Provide the [x, y] coordinate of the cell's center where the given text is located.  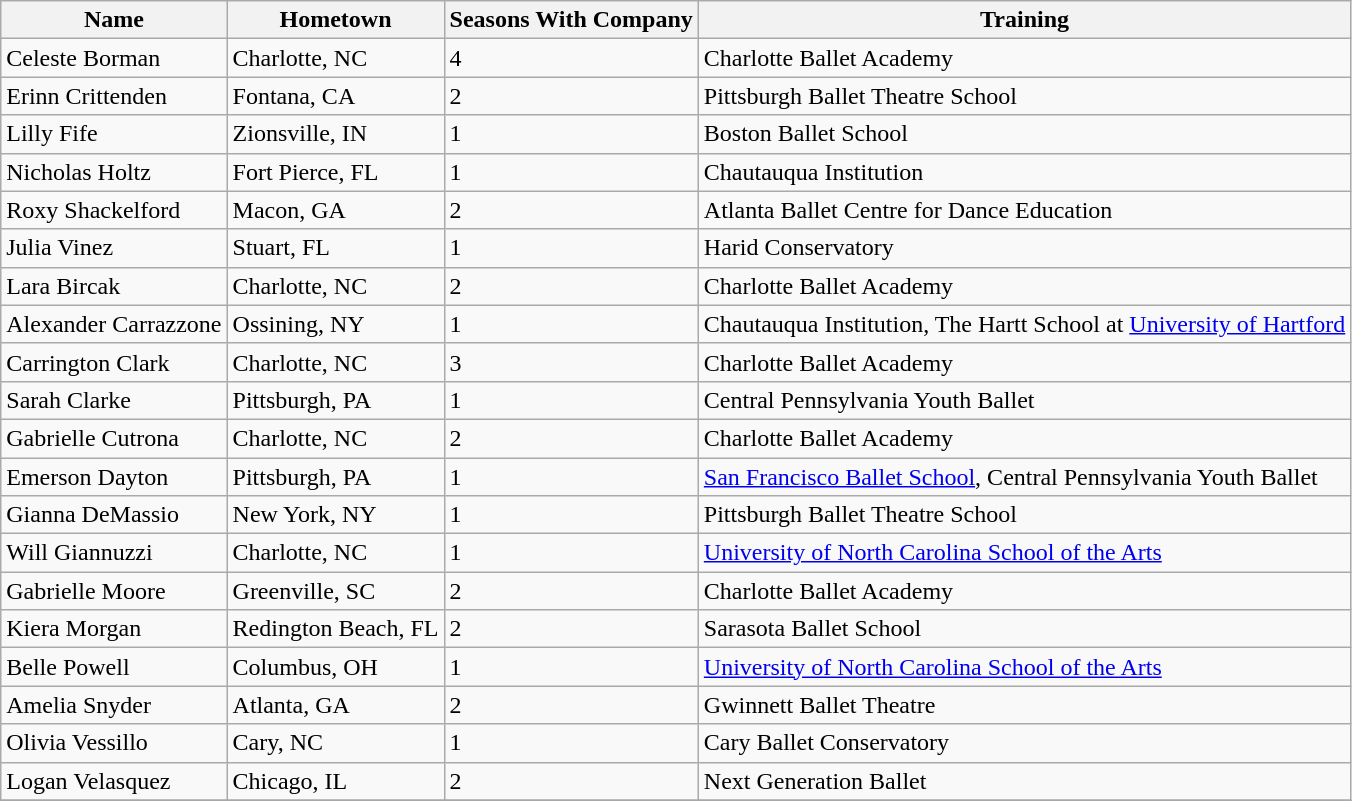
Emerson Dayton [114, 477]
Fort Pierce, FL [336, 172]
Redington Beach, FL [336, 629]
Cary Ballet Conservatory [1024, 743]
Harid Conservatory [1024, 248]
Macon, GA [336, 210]
Olivia Vessillo [114, 743]
4 [571, 58]
Logan Velasquez [114, 781]
Sarasota Ballet School [1024, 629]
Gianna DeMassio [114, 515]
Will Giannuzzi [114, 553]
Nicholas Holtz [114, 172]
Amelia Snyder [114, 705]
San Francisco Ballet School, Central Pennsylvania Youth Ballet [1024, 477]
Name [114, 20]
Greenville, SC [336, 591]
Lilly Fife [114, 134]
Fontana, CA [336, 96]
Gwinnett Ballet Theatre [1024, 705]
Chautauqua Institution, The Hartt School at University of Hartford [1024, 324]
Lara Bircak [114, 286]
Stuart, FL [336, 248]
Sarah Clarke [114, 400]
Columbus, OH [336, 667]
New York, NY [336, 515]
Hometown [336, 20]
Kiera Morgan [114, 629]
Gabrielle Cutrona [114, 438]
Cary, NC [336, 743]
Roxy Shackelford [114, 210]
Julia Vinez [114, 248]
Next Generation Ballet [1024, 781]
3 [571, 362]
Belle Powell [114, 667]
Ossining, NY [336, 324]
Atlanta, GA [336, 705]
Chicago, IL [336, 781]
Celeste Borman [114, 58]
Central Pennsylvania Youth Ballet [1024, 400]
Alexander Carrazzone [114, 324]
Carrington Clark [114, 362]
Chautauqua Institution [1024, 172]
Training [1024, 20]
Atlanta Ballet Centre for Dance Education [1024, 210]
Seasons With Company [571, 20]
Gabrielle Moore [114, 591]
Boston Ballet School [1024, 134]
Erinn Crittenden [114, 96]
Zionsville, IN [336, 134]
